For the text-containing cell, return its midpoint in (x, y) coordinate format. 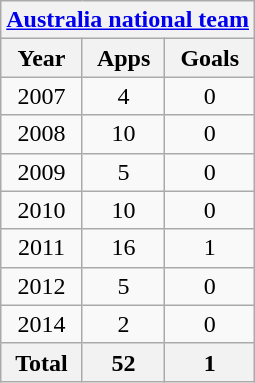
Year (42, 58)
2009 (42, 172)
2011 (42, 248)
2014 (42, 324)
52 (124, 362)
Australia national team (128, 20)
2 (124, 324)
16 (124, 248)
2008 (42, 134)
2010 (42, 210)
Total (42, 362)
4 (124, 96)
2007 (42, 96)
2012 (42, 286)
Apps (124, 58)
Goals (210, 58)
